Locate the cell with the specified text and output its [x, y] center coordinate. 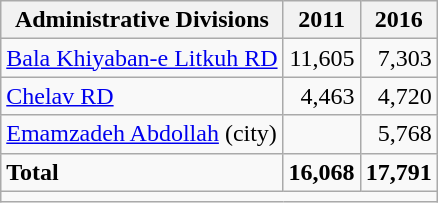
5,768 [398, 134]
Emamzadeh Abdollah (city) [142, 134]
2011 [322, 20]
16,068 [322, 172]
7,303 [398, 58]
Administrative Divisions [142, 20]
Bala Khiyaban-e Litkuh RD [142, 58]
Total [142, 172]
17,791 [398, 172]
2016 [398, 20]
4,720 [398, 96]
4,463 [322, 96]
Chelav RD [142, 96]
11,605 [322, 58]
